Capture the cell that displays the provided text and extract its (X, Y) central coordinate. 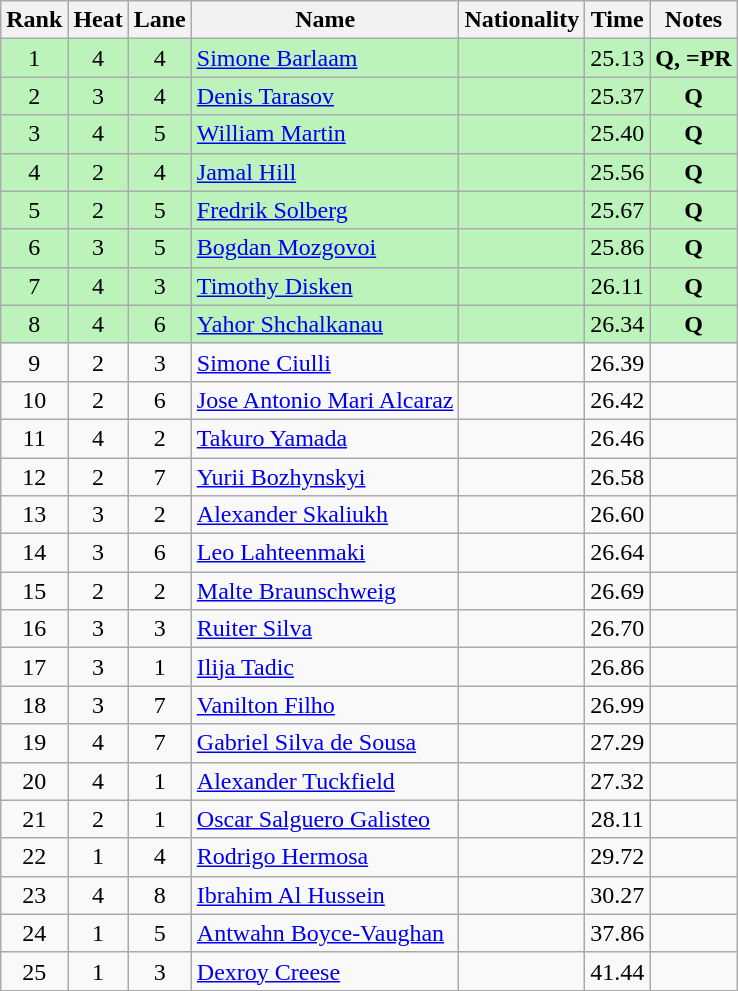
25 (34, 971)
22 (34, 857)
Rank (34, 20)
25.13 (618, 58)
Heat (98, 20)
William Martin (325, 134)
12 (34, 477)
21 (34, 819)
17 (34, 667)
23 (34, 895)
19 (34, 743)
16 (34, 629)
26.39 (618, 362)
11 (34, 438)
27.32 (618, 781)
Alexander Tuckfield (325, 781)
26.11 (618, 286)
Vanilton Filho (325, 705)
Antwahn Boyce-Vaughan (325, 933)
Leo Lahteenmaki (325, 553)
26.34 (618, 324)
Time (618, 20)
Timothy Disken (325, 286)
Takuro Yamada (325, 438)
Alexander Skaliukh (325, 515)
25.56 (618, 172)
41.44 (618, 971)
26.70 (618, 629)
26.64 (618, 553)
29.72 (618, 857)
15 (34, 591)
Simone Barlaam (325, 58)
Bogdan Mozgovoi (325, 248)
Q, =PR (694, 58)
30.27 (618, 895)
Rodrigo Hermosa (325, 857)
26.46 (618, 438)
Yurii Bozhynskyi (325, 477)
Notes (694, 20)
20 (34, 781)
27.29 (618, 743)
14 (34, 553)
37.86 (618, 933)
Jose Antonio Mari Alcaraz (325, 400)
18 (34, 705)
26.42 (618, 400)
Yahor Shchalkanau (325, 324)
26.58 (618, 477)
Malte Braunschweig (325, 591)
26.69 (618, 591)
9 (34, 362)
25.37 (618, 96)
Lane (160, 20)
Gabriel Silva de Sousa (325, 743)
Simone Ciulli (325, 362)
24 (34, 933)
25.40 (618, 134)
Ruiter Silva (325, 629)
26.60 (618, 515)
Denis Tarasov (325, 96)
Jamal Hill (325, 172)
26.86 (618, 667)
25.86 (618, 248)
26.99 (618, 705)
Oscar Salguero Galisteo (325, 819)
28.11 (618, 819)
Ilija Tadic (325, 667)
Nationality (522, 20)
10 (34, 400)
13 (34, 515)
Fredrik Solberg (325, 210)
Dexroy Creese (325, 971)
Ibrahim Al Hussein (325, 895)
25.67 (618, 210)
Name (325, 20)
